Capture the cell that displays the provided text and extract its [X, Y] central coordinate. 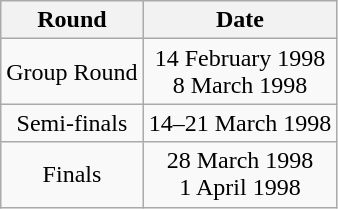
14–21 March 1998 [240, 123]
Round [72, 20]
Finals [72, 174]
Date [240, 20]
Semi-finals [72, 123]
14 February 19988 March 1998 [240, 72]
Group Round [72, 72]
28 March 19981 April 1998 [240, 174]
